For the text-containing cell, return its midpoint in (X, Y) coordinate format. 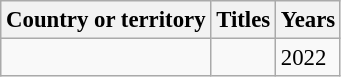
Country or territory (106, 20)
Years (308, 20)
2022 (308, 58)
Titles (244, 20)
